Extract the (x, y) coordinate from the center of the cell holding the provided text.  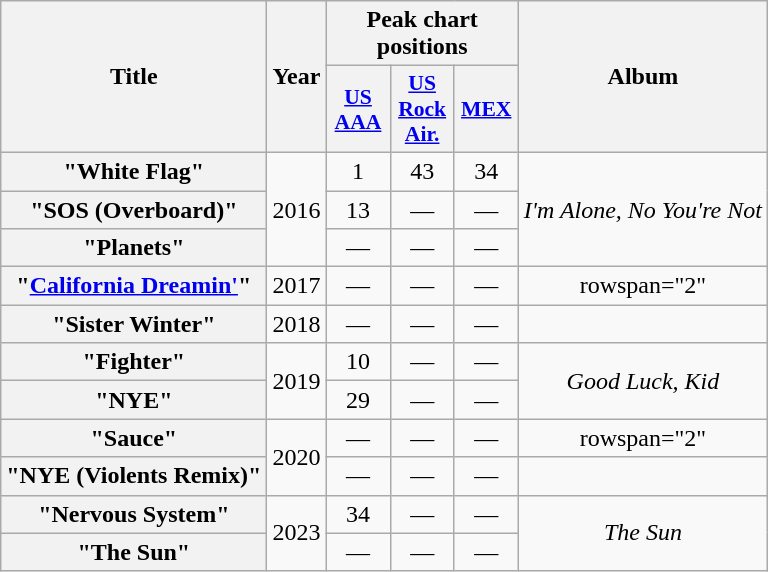
2020 (296, 457)
"SOS (Overboard)" (134, 209)
2018 (296, 324)
1 (358, 171)
Album (642, 77)
"The Sun" (134, 552)
Peak chart positions (422, 34)
"White Flag" (134, 171)
USRockAir. (422, 110)
"Sauce" (134, 438)
13 (358, 209)
29 (358, 400)
I'm Alone, No You're Not (642, 209)
Year (296, 77)
"Nervous System" (134, 514)
"Sister Winter" (134, 324)
2017 (296, 286)
Title (134, 77)
Good Luck, Kid (642, 381)
2023 (296, 533)
USAAA (358, 110)
The Sun (642, 533)
"Planets" (134, 248)
10 (358, 362)
MEX (486, 110)
"Fighter" (134, 362)
"California Dreamin'" (134, 286)
43 (422, 171)
2019 (296, 381)
"NYE" (134, 400)
"NYE (Violents Remix)" (134, 476)
2016 (296, 209)
